Identify which cell holds the provided text, then report its (X, Y) central coordinate. 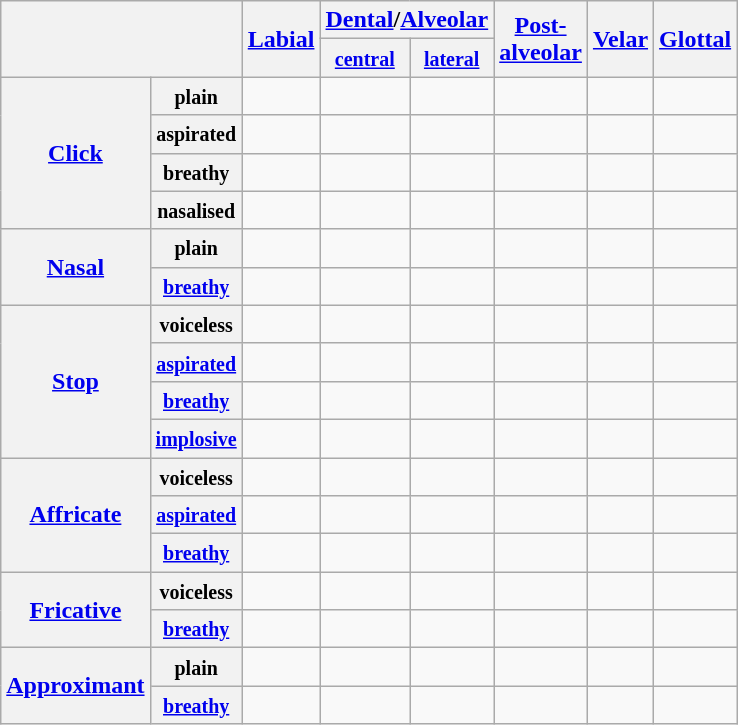
Affricate (76, 515)
Dental/Alveolar (407, 20)
lateral (452, 58)
Post-alveolar (541, 39)
Approximant (76, 686)
Stop (76, 381)
Glottal (696, 39)
Labial (281, 39)
Velar (620, 39)
Fricative (76, 610)
central (365, 58)
implosive (196, 438)
Click (76, 153)
nasalised (196, 210)
Nasal (76, 267)
